From the cell containing the given text, extract its center point as [X, Y] coordinate. 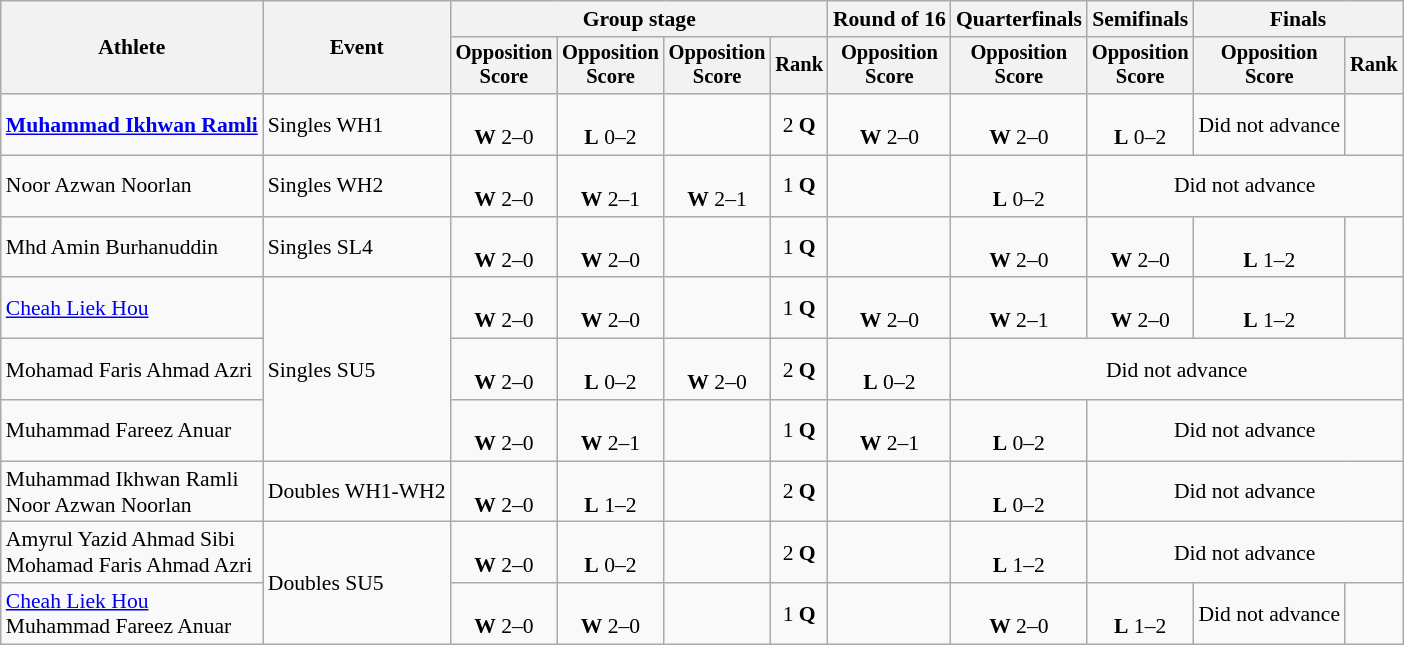
Muhammad Ikhwan RamliNoor Azwan Noorlan [132, 492]
Singles SU5 [357, 370]
Noor Azwan Noorlan [132, 186]
Singles WH1 [357, 124]
Round of 16 [890, 19]
Athlete [132, 48]
Mohamad Faris Ahmad Azri [132, 370]
Cheah Liek HouMuhammad Fareez Anuar [132, 614]
Group stage [640, 19]
Cheah Liek Hou [132, 308]
Event [357, 48]
Mhd Amin Burhanuddin [132, 248]
Finals [1298, 19]
Doubles WH1-WH2 [357, 492]
Amyrul Yazid Ahmad SibiMohamad Faris Ahmad Azri [132, 552]
Muhammad Ikhwan Ramli [132, 124]
Doubles SU5 [357, 583]
Singles WH2 [357, 186]
Singles SL4 [357, 248]
Muhammad Fareez Anuar [132, 430]
Semifinals [1140, 19]
Quarterfinals [1019, 19]
